Determine the [X, Y] coordinate at the center of the cell enclosing the given text.  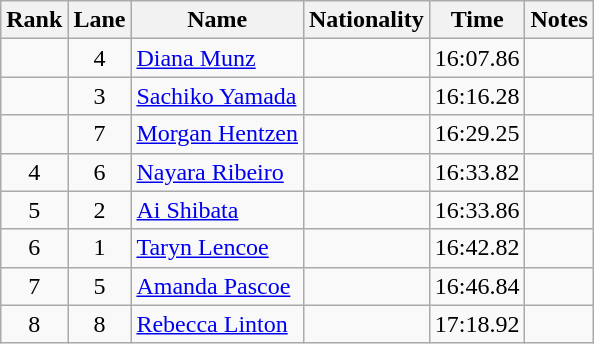
Nationality [366, 20]
3 [100, 96]
Notes [559, 20]
Lane [100, 20]
Taryn Lencoe [218, 248]
Ai Shibata [218, 210]
16:07.86 [477, 58]
16:16.28 [477, 96]
16:33.82 [477, 172]
16:33.86 [477, 210]
16:29.25 [477, 134]
Name [218, 20]
Rank [34, 20]
16:42.82 [477, 248]
Nayara Ribeiro [218, 172]
16:46.84 [477, 286]
Diana Munz [218, 58]
2 [100, 210]
Morgan Hentzen [218, 134]
17:18.92 [477, 324]
Rebecca Linton [218, 324]
Time [477, 20]
Amanda Pascoe [218, 286]
Sachiko Yamada [218, 96]
1 [100, 248]
